Provide the (X, Y) coordinate of the cell's center where the given text is located.  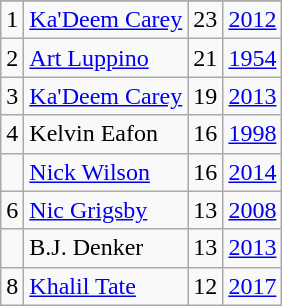
2008 (252, 210)
23 (206, 20)
1954 (252, 58)
21 (206, 58)
4 (12, 134)
Kelvin Eafon (106, 134)
B.J. Denker (106, 248)
12 (206, 286)
Nick Wilson (106, 172)
Nic Grigsby (106, 210)
2012 (252, 20)
2014 (252, 172)
8 (12, 286)
3 (12, 96)
1998 (252, 134)
2017 (252, 286)
6 (12, 210)
2 (12, 58)
19 (206, 96)
Khalil Tate (106, 286)
Art Luppino (106, 58)
1 (12, 20)
